Return [x, y] of the center of cell containing provided text 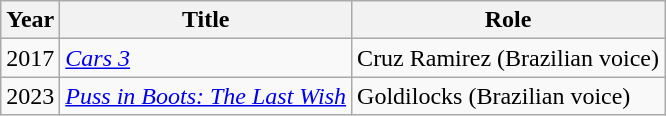
Cars 3 [206, 58]
Puss in Boots: The Last Wish [206, 96]
Year [30, 20]
Role [508, 20]
Goldilocks (Brazilian voice) [508, 96]
2023 [30, 96]
2017 [30, 58]
Cruz Ramirez (Brazilian voice) [508, 58]
Title [206, 20]
